Return (x, y) of the center of cell containing provided text 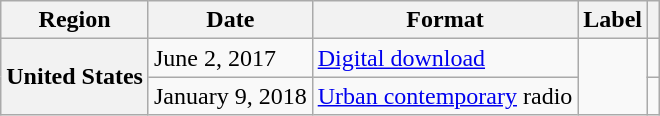
United States (75, 77)
January 9, 2018 (230, 96)
Date (230, 20)
Digital download (445, 58)
Label (613, 20)
Urban contemporary radio (445, 96)
June 2, 2017 (230, 58)
Format (445, 20)
Region (75, 20)
